Scan for the cell matching the given text and deliver its [X, Y] coordinate at center. 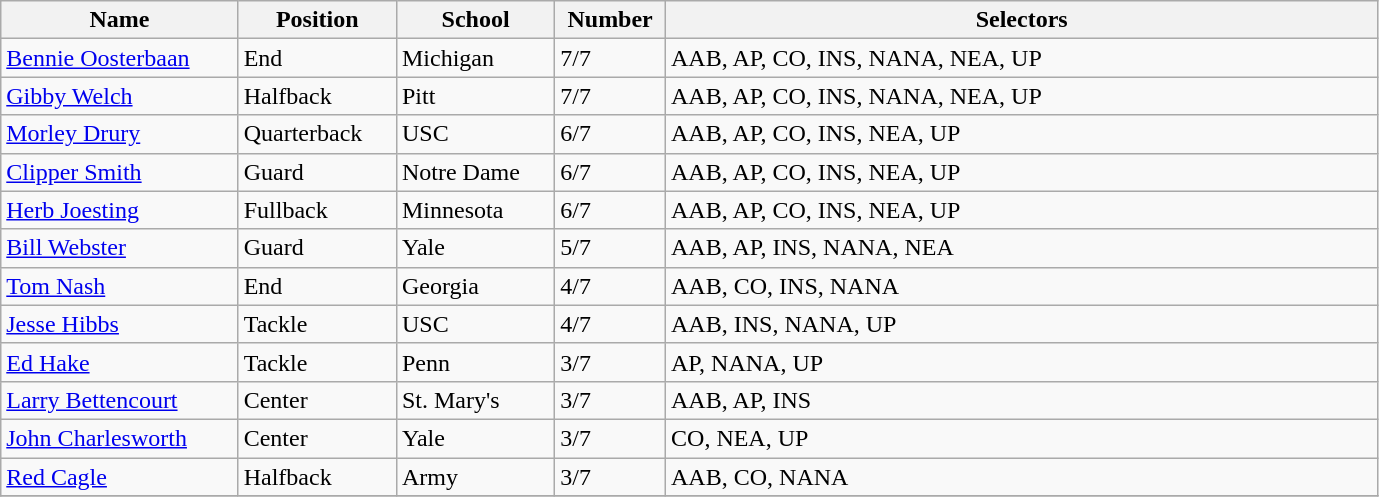
Tom Nash [120, 286]
AP, NANA, UP [1022, 362]
Number [610, 20]
Army [475, 477]
AAB, AP, INS, NANA, NEA [1022, 248]
Georgia [475, 286]
AAB, AP, INS [1022, 400]
Bennie Oosterbaan [120, 58]
Clipper Smith [120, 172]
Fullback [317, 210]
Minnesota [475, 210]
Pitt [475, 96]
Herb Joesting [120, 210]
School [475, 20]
Notre Dame [475, 172]
Selectors [1022, 20]
Ed Hake [120, 362]
St. Mary's [475, 400]
John Charlesworth [120, 438]
Name [120, 20]
Position [317, 20]
AAB, CO, INS, NANA [1022, 286]
Bill Webster [120, 248]
Jesse Hibbs [120, 324]
Quarterback [317, 134]
5/7 [610, 248]
Larry Bettencourt [120, 400]
AAB, CO, NANA [1022, 477]
Michigan [475, 58]
Morley Drury [120, 134]
AAB, INS, NANA, UP [1022, 324]
CO, NEA, UP [1022, 438]
Penn [475, 362]
Gibby Welch [120, 96]
Red Cagle [120, 477]
